From the cell containing the given text, extract its center point as [X, Y] coordinate. 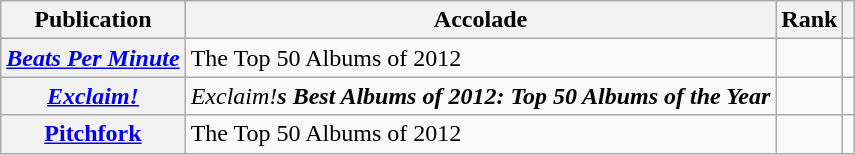
Beats Per Minute [93, 58]
Accolade [480, 20]
Publication [93, 20]
Rank [810, 20]
Pitchfork [93, 134]
Exclaim!s Best Albums of 2012: Top 50 Albums of the Year [480, 96]
Exclaim! [93, 96]
